Identify which cell holds the provided text, then report its (X, Y) central coordinate. 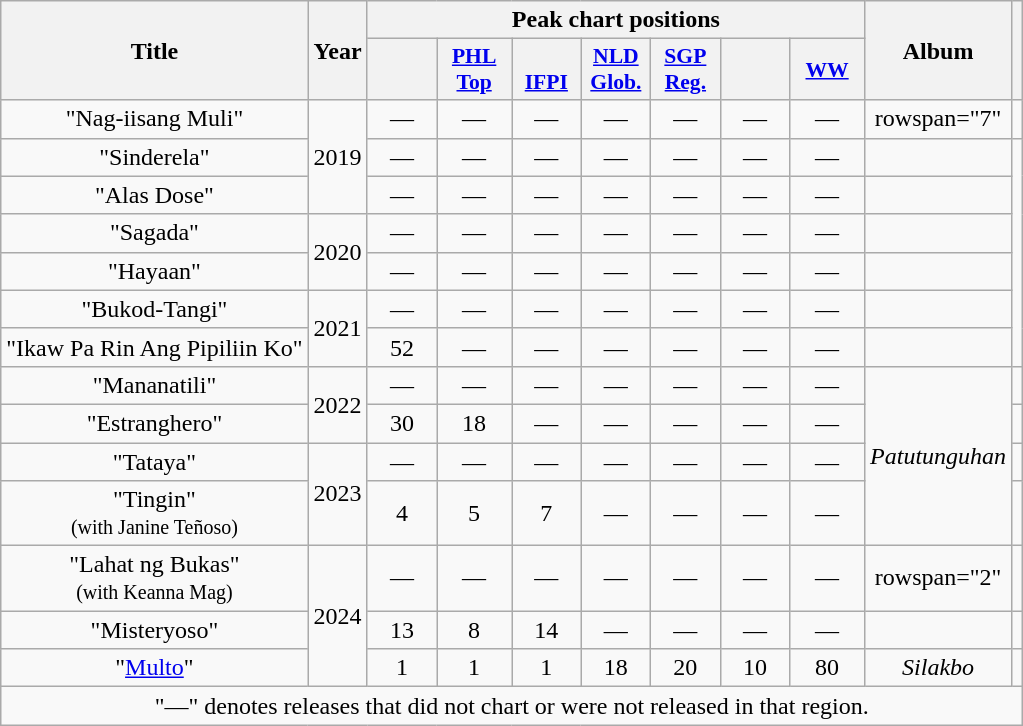
13 (402, 630)
2019 (338, 157)
"Bukod-Tangi" (154, 309)
"Mananatili" (154, 385)
"Estranghero" (154, 423)
NLDGlob. (616, 70)
Silakbo (938, 668)
"Multo" (154, 668)
"Tingin"(with Janine Teñoso) (154, 514)
8 (474, 630)
Album (938, 50)
"Tataya" (154, 461)
80 (828, 668)
2024 (338, 616)
PHLTop (474, 70)
"Sagada" (154, 233)
rowspan="2" (938, 578)
14 (547, 630)
WW (828, 70)
"Nag-iisang Muli" (154, 119)
rowspan="7" (938, 119)
52 (402, 347)
7 (547, 514)
4 (402, 514)
2021 (338, 328)
SGPReg. (686, 70)
"Hayaan" (154, 271)
"Sinderela" (154, 157)
5 (474, 514)
"Ikaw Pa Rin Ang Pipiliin Ko" (154, 347)
10 (755, 668)
Title (154, 50)
20 (686, 668)
"—" denotes releases that did not chart or were not released in that region. (512, 706)
Patutunguhan (938, 456)
"Lahat ng Bukas"(with Keanna Mag) (154, 578)
2023 (338, 494)
IFPI (547, 70)
2022 (338, 404)
"Misteryoso" (154, 630)
Year (338, 50)
2020 (338, 252)
Peak chart positions (616, 20)
"Alas Dose" (154, 195)
30 (402, 423)
